Locate the cell with the specified text and output its [X, Y] center coordinate. 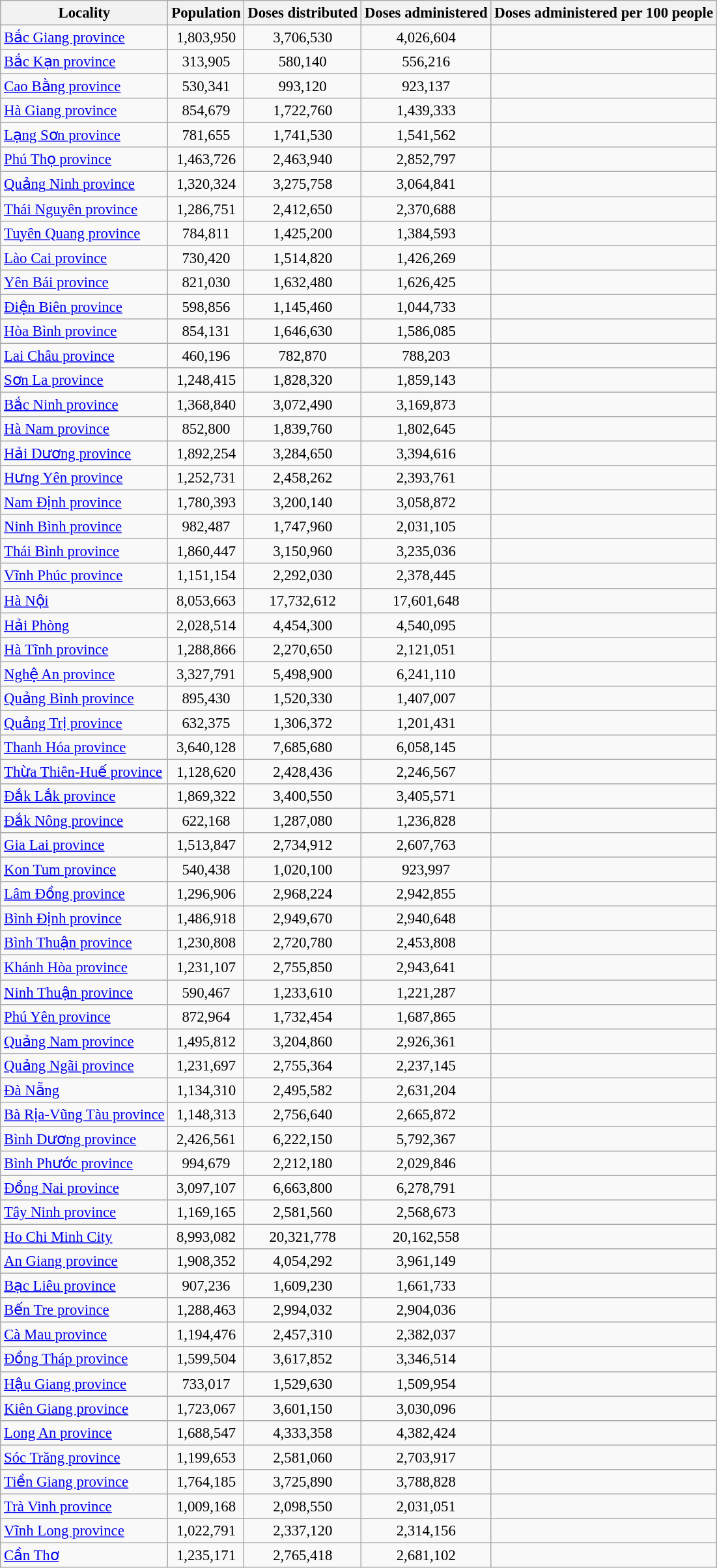
3,640,128 [206, 748]
1,495,812 [206, 1041]
1,201,431 [426, 723]
3,394,616 [426, 454]
1,780,393 [206, 503]
2,457,310 [303, 1335]
1,439,333 [426, 111]
2,756,640 [303, 1115]
993,120 [303, 87]
2,453,808 [426, 944]
1,231,697 [206, 1065]
Hà Nam province [85, 429]
6,663,800 [303, 1188]
Hòa Bình province [85, 331]
Hà Nội [85, 600]
1,151,154 [206, 576]
1,609,230 [303, 1286]
982,487 [206, 527]
1,723,067 [206, 1408]
Doses administered per 100 people [604, 13]
Quảng Bình province [85, 699]
Lạng Sơn province [85, 135]
2,852,797 [426, 160]
730,420 [206, 258]
Bình Phước province [85, 1164]
2,458,262 [303, 478]
3,058,872 [426, 503]
1,306,372 [303, 723]
4,540,095 [426, 625]
Bắc Ninh province [85, 404]
6,058,145 [426, 748]
Bạc Liêu province [85, 1286]
Hậu Giang province [85, 1384]
2,412,650 [303, 209]
1,747,960 [303, 527]
4,333,358 [303, 1433]
1,148,313 [206, 1115]
2,755,364 [303, 1065]
Long An province [85, 1433]
Phú Thọ province [85, 160]
2,994,032 [303, 1310]
2,428,436 [303, 772]
2,028,514 [206, 625]
2,581,060 [303, 1457]
Hà Giang province [85, 111]
1,626,425 [426, 282]
Bắc Kạn province [85, 62]
Quảng Ninh province [85, 184]
Cần Thơ [85, 1555]
Locality [85, 13]
6,278,791 [426, 1188]
1,009,168 [206, 1506]
1,044,733 [426, 307]
1,529,630 [303, 1384]
Hải Phòng [85, 625]
782,870 [303, 356]
Bình Dương province [85, 1139]
1,230,808 [206, 944]
4,026,604 [426, 38]
3,275,758 [303, 184]
Yên Bái province [85, 282]
Bình Thuận province [85, 944]
2,665,872 [426, 1115]
2,755,850 [303, 968]
540,438 [206, 870]
1,764,185 [206, 1482]
1,134,310 [206, 1090]
632,375 [206, 723]
2,426,561 [206, 1139]
2,314,156 [426, 1531]
1,860,447 [206, 552]
923,137 [426, 87]
Hà Tĩnh province [85, 649]
3,706,530 [303, 38]
Thừa Thiên-Huế province [85, 772]
821,030 [206, 282]
852,800 [206, 429]
4,454,300 [303, 625]
Population [206, 13]
3,284,650 [303, 454]
2,246,567 [426, 772]
1,233,610 [303, 992]
2,292,030 [303, 576]
2,607,763 [426, 845]
Kiên Giang province [85, 1408]
1,169,165 [206, 1212]
1,661,733 [426, 1286]
2,393,761 [426, 478]
2,212,180 [303, 1164]
1,194,476 [206, 1335]
590,467 [206, 992]
781,655 [206, 135]
Cao Bằng province [85, 87]
556,216 [426, 62]
854,679 [206, 111]
4,382,424 [426, 1433]
Vĩnh Long province [85, 1531]
8,993,082 [206, 1237]
Điện Biên province [85, 307]
872,964 [206, 1016]
2,940,648 [426, 919]
2,495,582 [303, 1090]
313,905 [206, 62]
6,222,150 [303, 1139]
1,892,254 [206, 454]
Thanh Hóa province [85, 748]
2,942,855 [426, 894]
1,425,200 [303, 233]
Đắk Nông province [85, 821]
Tây Ninh province [85, 1212]
3,200,140 [303, 503]
Bình Định province [85, 919]
2,031,051 [426, 1506]
2,370,688 [426, 209]
3,601,150 [303, 1408]
1,803,950 [206, 38]
3,346,514 [426, 1360]
2,463,940 [303, 160]
2,378,445 [426, 576]
Lâm Đồng province [85, 894]
3,327,791 [206, 674]
Hải Dương province [85, 454]
Đồng Tháp province [85, 1360]
5,498,900 [303, 674]
1,252,731 [206, 478]
Quảng Nam province [85, 1041]
Lào Cai province [85, 258]
1,802,645 [426, 429]
Gia Lai province [85, 845]
Trà Vinh province [85, 1506]
Quảng Ngãi province [85, 1065]
17,732,612 [303, 600]
Phú Yên province [85, 1016]
Đà Nẵng [85, 1090]
6,241,110 [426, 674]
3,405,571 [426, 796]
Hưng Yên province [85, 478]
598,856 [206, 307]
Ho Chi Minh City [85, 1237]
An Giang province [85, 1261]
Kon Tum province [85, 870]
1,741,530 [303, 135]
1,869,322 [206, 796]
1,599,504 [206, 1360]
Tuyên Quang province [85, 233]
17,601,648 [426, 600]
530,341 [206, 87]
2,029,846 [426, 1164]
3,150,960 [303, 552]
8,053,663 [206, 600]
1,145,460 [303, 307]
3,725,890 [303, 1482]
3,788,828 [426, 1482]
1,235,171 [206, 1555]
Tiền Giang province [85, 1482]
2,121,051 [426, 649]
1,128,620 [206, 772]
3,400,550 [303, 796]
460,196 [206, 356]
3,064,841 [426, 184]
1,908,352 [206, 1261]
1,236,828 [426, 821]
580,140 [303, 62]
1,688,547 [206, 1433]
1,859,143 [426, 380]
2,904,036 [426, 1310]
Bà Rịa-Vũng Tàu province [85, 1115]
1,732,454 [303, 1016]
1,828,320 [303, 380]
1,509,954 [426, 1384]
1,426,269 [426, 258]
1,514,820 [303, 258]
1,463,726 [206, 160]
Thái Bình province [85, 552]
3,961,149 [426, 1261]
1,384,593 [426, 233]
Doses administered [426, 13]
Đồng Nai province [85, 1188]
1,520,330 [303, 699]
Lai Châu province [85, 356]
Sóc Trăng province [85, 1457]
2,734,912 [303, 845]
1,231,107 [206, 968]
1,486,918 [206, 919]
1,687,865 [426, 1016]
2,926,361 [426, 1041]
2,943,641 [426, 968]
895,430 [206, 699]
2,337,120 [303, 1531]
1,287,080 [303, 821]
Sơn La province [85, 380]
733,017 [206, 1384]
1,320,324 [206, 184]
784,811 [206, 233]
3,169,873 [426, 404]
1,221,287 [426, 992]
Ninh Thuận province [85, 992]
2,237,145 [426, 1065]
788,203 [426, 356]
Vĩnh Phúc province [85, 576]
3,617,852 [303, 1360]
2,581,560 [303, 1212]
1,839,760 [303, 429]
1,368,840 [206, 404]
1,541,562 [426, 135]
1,646,630 [303, 331]
1,586,085 [426, 331]
Quảng Trị province [85, 723]
1,248,415 [206, 380]
1,020,100 [303, 870]
3,097,107 [206, 1188]
2,270,650 [303, 649]
2,703,917 [426, 1457]
5,792,367 [426, 1139]
1,632,480 [303, 282]
1,722,760 [303, 111]
Cà Mau province [85, 1335]
1,288,866 [206, 649]
7,685,680 [303, 748]
1,199,653 [206, 1457]
923,997 [426, 870]
20,162,558 [426, 1237]
1,288,463 [206, 1310]
3,030,096 [426, 1408]
1,513,847 [206, 845]
854,131 [206, 331]
2,720,780 [303, 944]
3,204,860 [303, 1041]
2,968,224 [303, 894]
2,568,673 [426, 1212]
Bến Tre province [85, 1310]
907,236 [206, 1286]
2,382,037 [426, 1335]
Nghệ An province [85, 674]
1,407,007 [426, 699]
Khánh Hòa province [85, 968]
20,321,778 [303, 1237]
2,098,550 [303, 1506]
Doses distributed [303, 13]
2,681,102 [426, 1555]
Ninh Bình province [85, 527]
2,031,105 [426, 527]
622,168 [206, 821]
4,054,292 [303, 1261]
Thái Nguyên province [85, 209]
2,631,204 [426, 1090]
1,296,906 [206, 894]
1,022,791 [206, 1531]
3,072,490 [303, 404]
Đắk Lắk province [85, 796]
1,286,751 [206, 209]
Bắc Giang province [85, 38]
2,765,418 [303, 1555]
2,949,670 [303, 919]
3,235,036 [426, 552]
Nam Định province [85, 503]
994,679 [206, 1164]
